Return (x, y) of the center of cell containing provided text 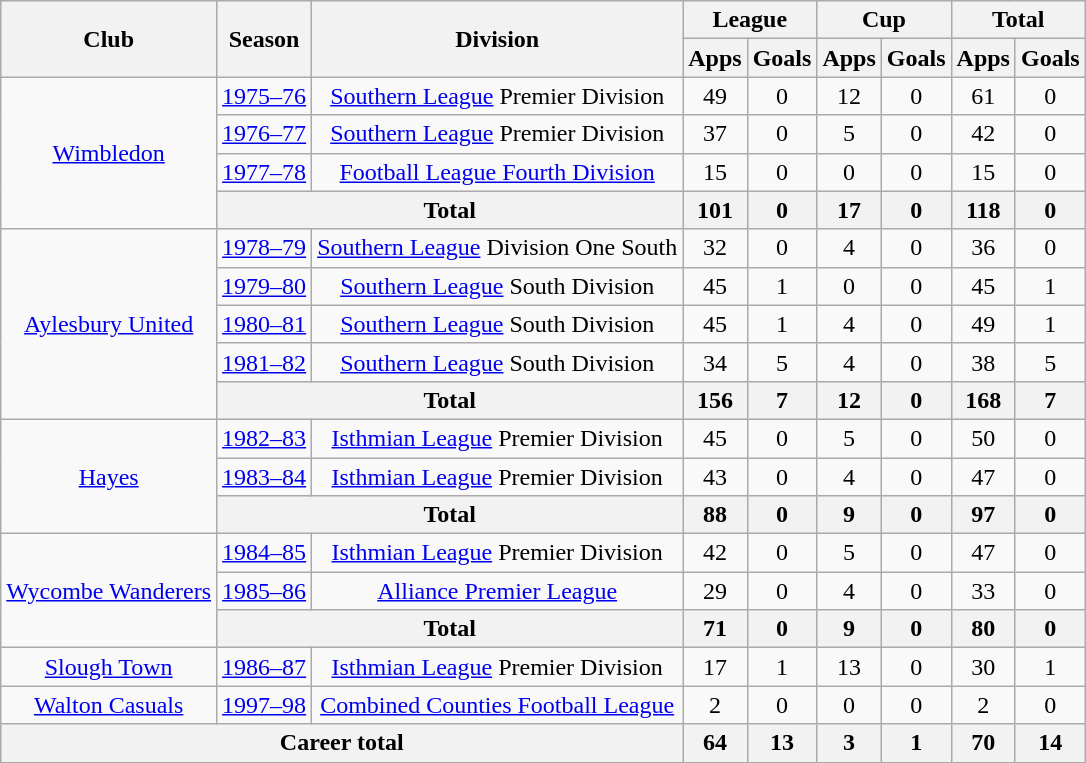
33 (983, 591)
38 (983, 362)
88 (715, 515)
1978–79 (264, 248)
34 (715, 362)
Southern League Division One South (498, 248)
1975–76 (264, 96)
Club (109, 39)
168 (983, 400)
Alliance Premier League (498, 591)
Wimbledon (109, 153)
1984–85 (264, 553)
70 (983, 743)
Football League Fourth Division (498, 172)
1976–77 (264, 134)
1997–98 (264, 705)
Cup (884, 20)
1983–84 (264, 477)
1981–82 (264, 362)
Division (498, 39)
37 (715, 134)
50 (983, 438)
1985–86 (264, 591)
64 (715, 743)
29 (715, 591)
Hayes (109, 476)
36 (983, 248)
1980–81 (264, 324)
Career total (342, 743)
97 (983, 515)
71 (715, 629)
30 (983, 667)
32 (715, 248)
1977–78 (264, 172)
Aylesbury United (109, 324)
League (750, 20)
1986–87 (264, 667)
Slough Town (109, 667)
156 (715, 400)
43 (715, 477)
118 (983, 210)
1979–80 (264, 286)
80 (983, 629)
Season (264, 39)
101 (715, 210)
Wycombe Wanderers (109, 591)
61 (983, 96)
Combined Counties Football League (498, 705)
3 (849, 743)
1982–83 (264, 438)
Walton Casuals (109, 705)
14 (1050, 743)
